From the cell containing the given text, extract its center point as (X, Y) coordinate. 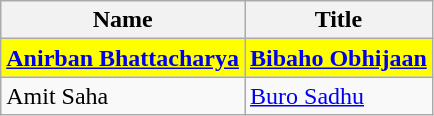
Bibaho Obhijaan (338, 58)
Name (123, 20)
Buro Sadhu (338, 96)
Anirban Bhattacharya (123, 58)
Amit Saha (123, 96)
Title (338, 20)
